Pinpoint the cell where the given text exists, returning its (x, y) midpoint coordinate. 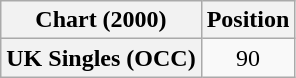
90 (248, 58)
Chart (2000) (101, 20)
UK Singles (OCC) (101, 58)
Position (248, 20)
